Extract the (X, Y) coordinate from the center of the cell holding the provided text.  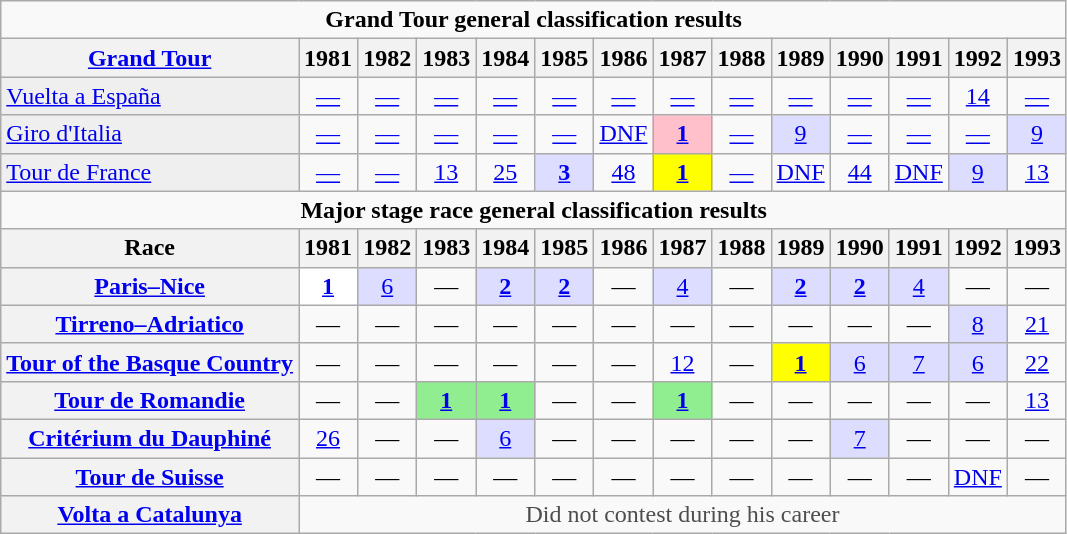
Tirreno–Adriatico (150, 324)
Tour de Romandie (150, 400)
Grand Tour (150, 58)
Tour of the Basque Country (150, 362)
48 (624, 172)
Paris–Nice (150, 286)
Tour de France (150, 172)
Critérium du Dauphiné (150, 438)
44 (860, 172)
21 (1036, 324)
3 (564, 172)
Giro d'Italia (150, 134)
14 (978, 96)
Vuelta a España (150, 96)
8 (978, 324)
Did not contest during his career (683, 515)
25 (506, 172)
Tour de Suisse (150, 477)
22 (1036, 362)
Volta a Catalunya (150, 515)
12 (682, 362)
Race (150, 248)
Grand Tour general classification results (534, 20)
Major stage race general classification results (534, 210)
26 (328, 438)
